Return the [x, y] coordinate for the center point of the cell that contains the specified text.  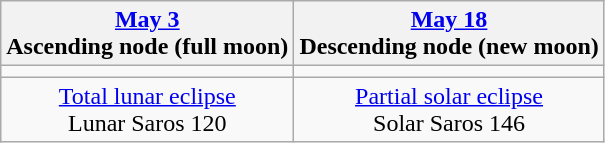
Partial solar eclipseSolar Saros 146 [449, 110]
May 3Ascending node (full moon) [148, 34]
Total lunar eclipseLunar Saros 120 [148, 110]
May 18Descending node (new moon) [449, 34]
